Extract the [X, Y] coordinate from the center of the cell holding the provided text.  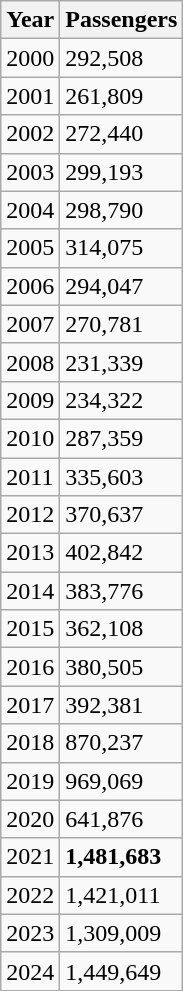
2020 [30, 819]
272,440 [122, 134]
2022 [30, 895]
234,322 [122, 400]
261,809 [122, 96]
2018 [30, 743]
870,237 [122, 743]
2009 [30, 400]
2008 [30, 362]
2012 [30, 515]
2006 [30, 286]
2000 [30, 58]
292,508 [122, 58]
2007 [30, 324]
2001 [30, 96]
370,637 [122, 515]
270,781 [122, 324]
402,842 [122, 553]
1,421,011 [122, 895]
2005 [30, 248]
1,449,649 [122, 971]
2011 [30, 477]
2003 [30, 172]
969,069 [122, 781]
2021 [30, 857]
287,359 [122, 438]
2015 [30, 629]
2016 [30, 667]
1,309,009 [122, 933]
2004 [30, 210]
314,075 [122, 248]
Passengers [122, 20]
392,381 [122, 705]
641,876 [122, 819]
298,790 [122, 210]
294,047 [122, 286]
362,108 [122, 629]
Year [30, 20]
335,603 [122, 477]
2002 [30, 134]
2024 [30, 971]
1,481,683 [122, 857]
2014 [30, 591]
2010 [30, 438]
2019 [30, 781]
231,339 [122, 362]
2013 [30, 553]
380,505 [122, 667]
2023 [30, 933]
383,776 [122, 591]
2017 [30, 705]
299,193 [122, 172]
